Pinpoint the cell where the given text exists, returning its (X, Y) midpoint coordinate. 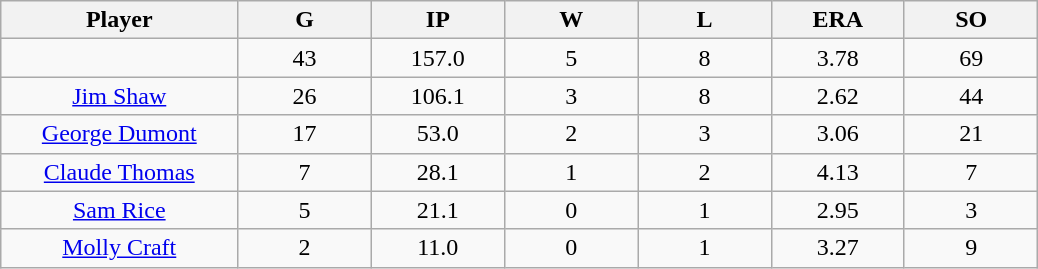
ERA (838, 20)
Claude Thomas (120, 172)
21.1 (438, 210)
W (570, 20)
106.1 (438, 96)
26 (304, 96)
69 (970, 58)
Jim Shaw (120, 96)
G (304, 20)
George Dumont (120, 134)
44 (970, 96)
IP (438, 20)
2.95 (838, 210)
SO (970, 20)
3.78 (838, 58)
2.62 (838, 96)
53.0 (438, 134)
17 (304, 134)
L (704, 20)
Player (120, 20)
3.06 (838, 134)
9 (970, 248)
Sam Rice (120, 210)
21 (970, 134)
4.13 (838, 172)
43 (304, 58)
11.0 (438, 248)
3.27 (838, 248)
157.0 (438, 58)
Molly Craft (120, 248)
28.1 (438, 172)
